Output the [X, Y] coordinate of the center of the cell containing the given text.  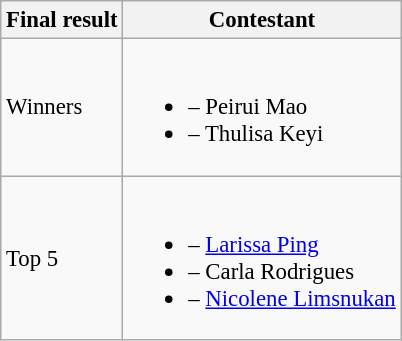
– Larissa Ping – Carla Rodrigues – Nicolene Limsnukan [262, 258]
– Peirui Mao – Thulisa Keyi [262, 108]
Contestant [262, 20]
Winners [62, 108]
Final result [62, 20]
Top 5 [62, 258]
